Return the (X, Y) coordinate for the center point of the cell that contains the specified text.  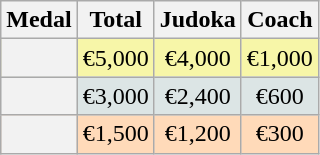
Medal (39, 20)
€1,000 (280, 58)
€600 (280, 96)
€5,000 (116, 58)
€1,500 (116, 134)
Total (116, 20)
€4,000 (198, 58)
Coach (280, 20)
Judoka (198, 20)
€1,200 (198, 134)
€2,400 (198, 96)
€3,000 (116, 96)
€300 (280, 134)
